Detect which cell encompasses the target text, then output its (x, y) center coordinate. 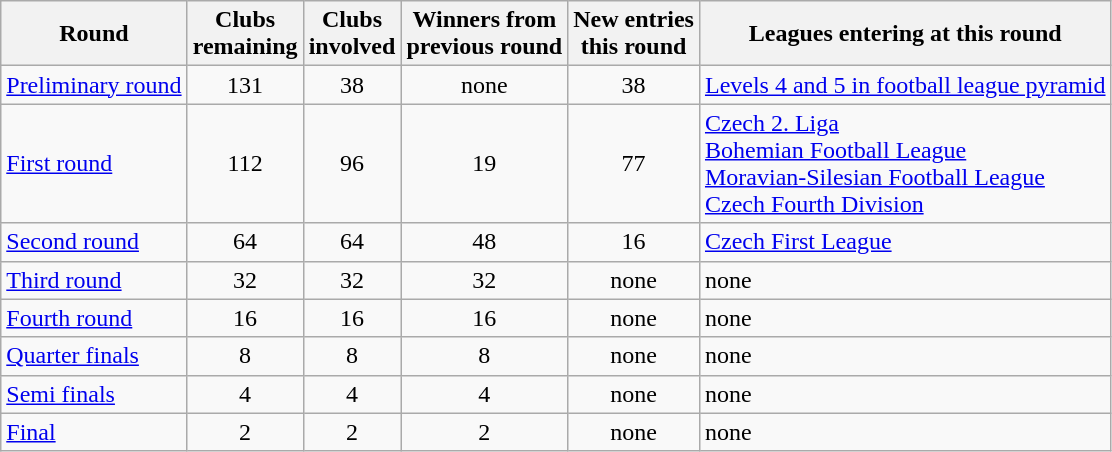
48 (484, 242)
Winners fromprevious round (484, 34)
Fourth round (94, 318)
Levels 4 and 5 in football league pyramid (905, 85)
Leagues entering at this round (905, 34)
Semi finals (94, 394)
Clubsremaining (245, 34)
96 (352, 164)
19 (484, 164)
Czech First League (905, 242)
First round (94, 164)
131 (245, 85)
New entriesthis round (634, 34)
Third round (94, 280)
Clubsinvolved (352, 34)
Preliminary round (94, 85)
Final (94, 432)
Quarter finals (94, 356)
Round (94, 34)
Czech 2. LigaBohemian Football LeagueMoravian-Silesian Football LeagueCzech Fourth Division (905, 164)
77 (634, 164)
Second round (94, 242)
112 (245, 164)
